Output the [X, Y] coordinate of the center of the cell containing the given text.  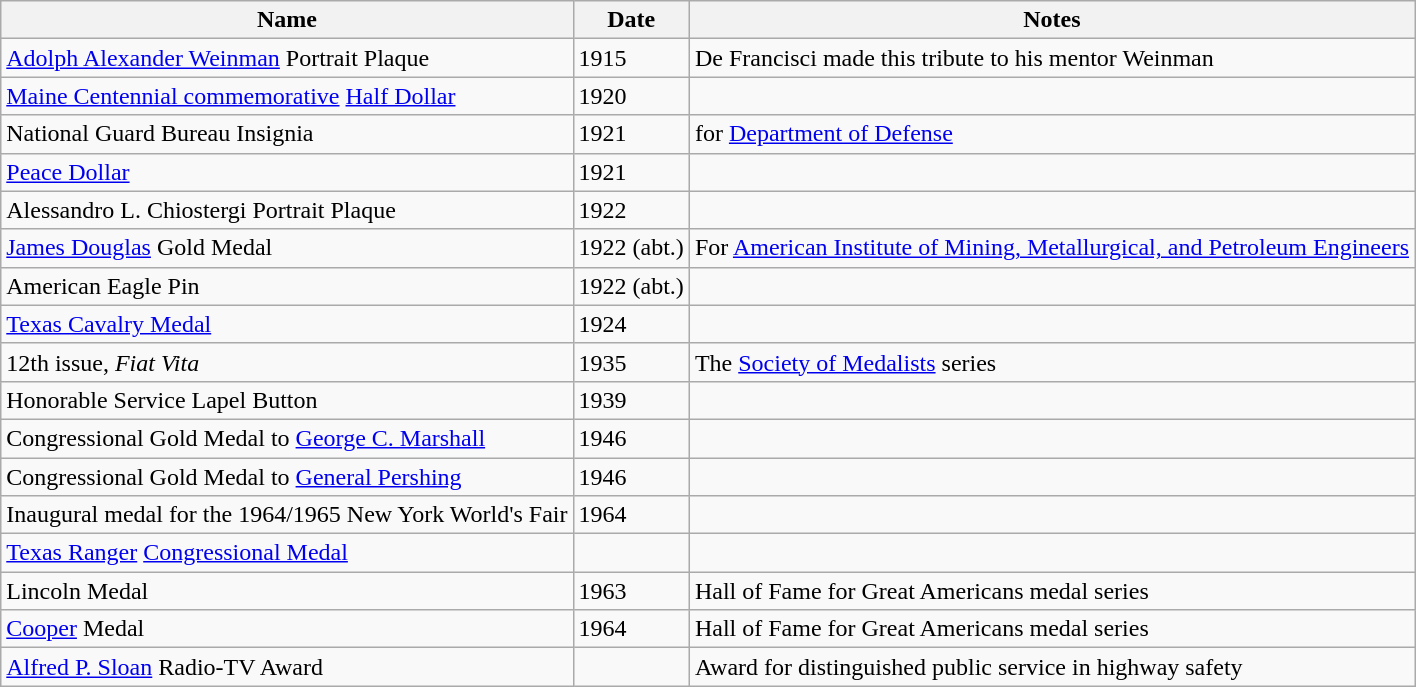
1924 [631, 324]
for Department of Defense [1052, 134]
Congressional Gold Medal to George C. Marshall [287, 438]
James Douglas Gold Medal [287, 248]
Adolph Alexander Weinman Portrait Plaque [287, 58]
The Society of Medalists series [1052, 362]
Award for distinguished public service in highway safety [1052, 667]
Date [631, 20]
1920 [631, 96]
Honorable Service Lapel Button [287, 400]
1939 [631, 400]
1922 [631, 210]
Texas Ranger Congressional Medal [287, 553]
Maine Centennial commemorative Half Dollar [287, 96]
De Francisci made this tribute to his mentor Weinman [1052, 58]
Alessandro L. Chiostergi Portrait Plaque [287, 210]
American Eagle Pin [287, 286]
For American Institute of Mining, Metallurgical, and Petroleum Engineers [1052, 248]
Name [287, 20]
Congressional Gold Medal to General Pershing [287, 477]
12th issue, Fiat Vita [287, 362]
Cooper Medal [287, 629]
Notes [1052, 20]
Peace Dollar [287, 172]
Texas Cavalry Medal [287, 324]
1935 [631, 362]
1963 [631, 591]
Lincoln Medal [287, 591]
Alfred P. Sloan Radio-TV Award [287, 667]
National Guard Bureau Insignia [287, 134]
1915 [631, 58]
Inaugural medal for the 1964/1965 New York World's Fair [287, 515]
